Locate the cell with the specified text and output its (X, Y) center coordinate. 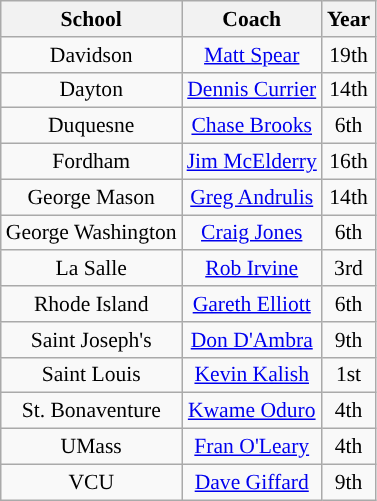
Fran O'Leary (252, 447)
19th (348, 55)
Craig Jones (252, 233)
UMass (92, 447)
Dave Giffard (252, 482)
George Washington (92, 233)
Kwame Oduro (252, 411)
St. Bonaventure (92, 411)
Davidson (92, 55)
Rob Irvine (252, 269)
Kevin Kalish (252, 375)
Matt Spear (252, 55)
Fordham (92, 162)
Rhode Island (92, 304)
Duquesne (92, 126)
Jim McElderry (252, 162)
VCU (92, 482)
Greg Andrulis (252, 197)
Chase Brooks (252, 126)
School (92, 19)
16th (348, 162)
Dennis Currier (252, 90)
Gareth Elliott (252, 304)
Coach (252, 19)
Year (348, 19)
Saint Louis (92, 375)
George Mason (92, 197)
Saint Joseph's (92, 340)
Dayton (92, 90)
1st (348, 375)
3rd (348, 269)
Don D'Ambra (252, 340)
La Salle (92, 269)
